Pinpoint the cell where the given text exists, returning its (X, Y) midpoint coordinate. 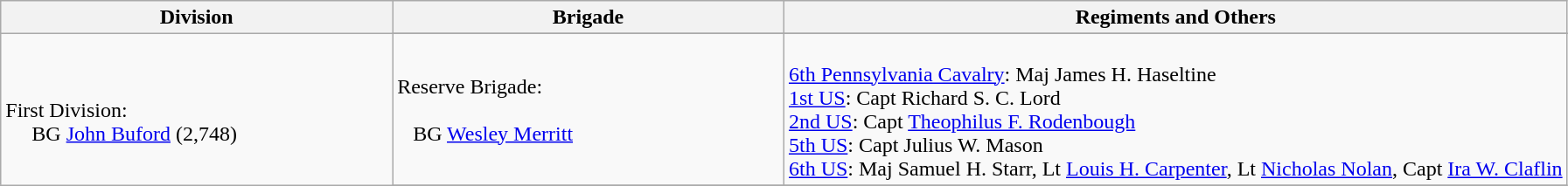
First Division: BG John Buford (2,748) (197, 110)
Division (197, 17)
Regiments and Others (1175, 17)
Brigade (589, 17)
Reserve Brigade: BG Wesley Merritt (589, 110)
